Return [x, y] of the center of cell containing provided text 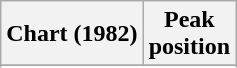
Chart (1982) [72, 34]
Peakposition [189, 34]
